Provide the [X, Y] coordinate of the cell's center where the given text is located.  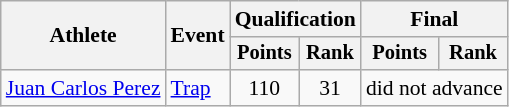
Juan Carlos Perez [84, 88]
did not advance [434, 88]
Event [198, 36]
110 [264, 88]
Qualification [296, 19]
Final [434, 19]
Athlete [84, 36]
31 [330, 88]
Trap [198, 88]
